From the cell containing the given text, extract its center point as (x, y) coordinate. 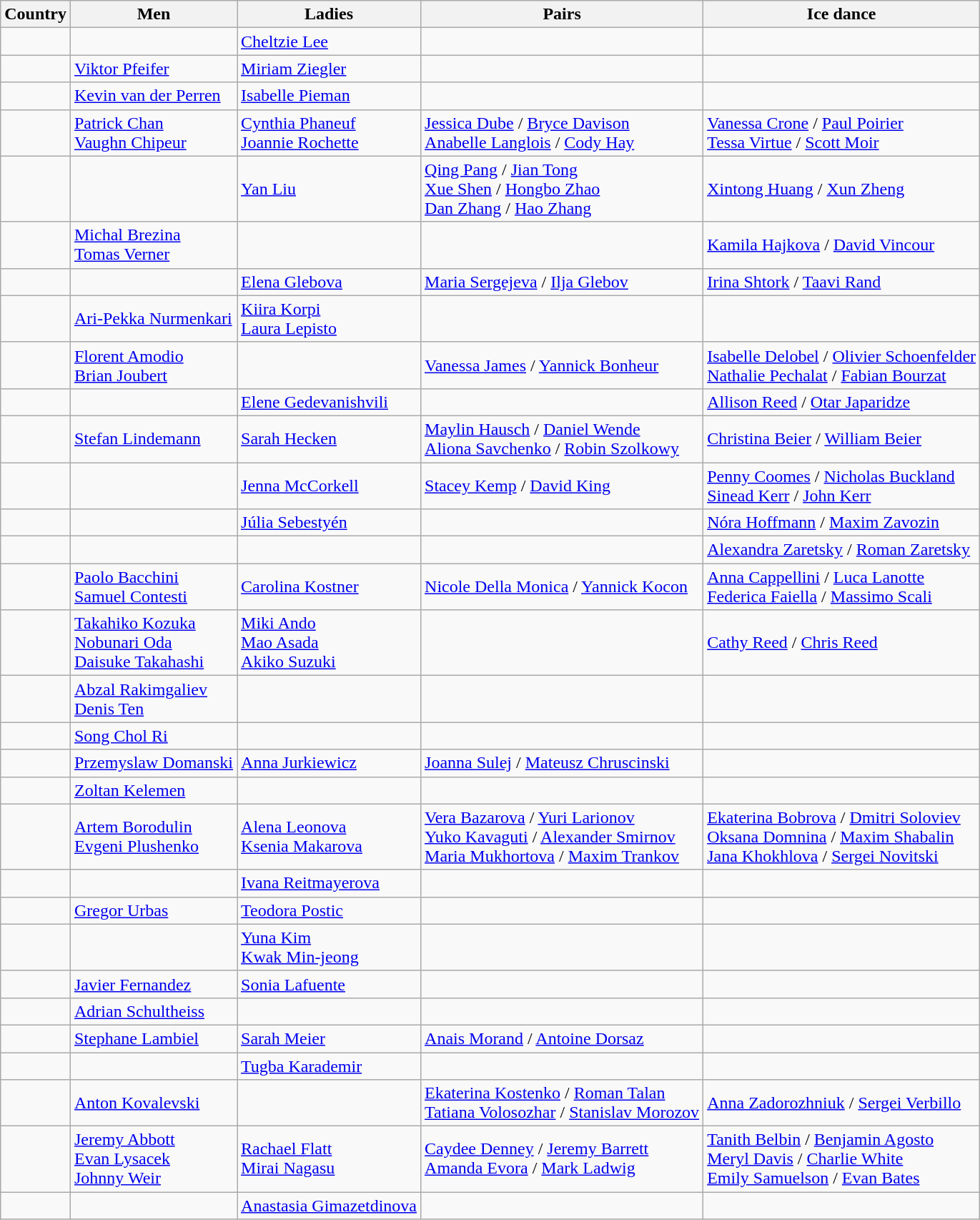
Isabelle Pieman (329, 96)
Irina Shtork / Taavi Rand (842, 282)
Pairs (562, 14)
Ladies (329, 14)
Vanessa James / Yannick Bonheur (562, 365)
Maria Sergejeva / Ilja Glebov (562, 282)
Rachael Flatt Mirai Nagasu (329, 1159)
Stacey Kemp / David King (562, 485)
Alena Leonova Ksenia Makarova (329, 837)
Anna Cappellini / Luca Lanotte Federica Faiella / Massimo Scali (842, 586)
Allison Reed / Otar Japaridze (842, 402)
Cheltzie Lee (329, 41)
Javier Fernandez (153, 984)
Anais Morand / Antoine Dorsaz (562, 1038)
Kiira Korpi Laura Lepisto (329, 319)
Elena Glebova (329, 282)
Ari-Pekka Nurmenkari (153, 319)
Carolina Kostner (329, 586)
Anna Zadorozhniuk / Sergei Verbillo (842, 1103)
Nicole Della Monica / Yannick Kocon (562, 586)
Sarah Meier (329, 1038)
Tugba Karademir (329, 1066)
Anastasia Gimazetdinova (329, 1206)
Joanna Sulej / Mateusz Chruscinski (562, 763)
Miriam Ziegler (329, 69)
Kamila Hajkova / David Vincour (842, 245)
Júlia Sebestyén (329, 523)
Elene Gedevanishvili (329, 402)
Jessica Dube / Bryce Davison Anabelle Langlois / Cody Hay (562, 133)
Ekaterina Kostenko / Roman Talan Tatiana Volosozhar / Stanislav Morozov (562, 1103)
Paolo Bacchini Samuel Contesti (153, 586)
Nóra Hoffmann / Maxim Zavozin (842, 523)
Abzal Rakimgaliev Denis Ten (153, 699)
Xintong Huang / Xun Zheng (842, 189)
Kevin van der Perren (153, 96)
Vera Bazarova / Yuri Larionov Yuko Kavaguti / Alexander Smirnov Maria Mukhortova / Maxim Trankov (562, 837)
Teodora Postic (329, 910)
Ivana Reitmayerova (329, 883)
Miki Ando Mao Asada Akiko Suzuki (329, 643)
Sonia Lafuente (329, 984)
Qing Pang / Jian Tong Xue Shen / Hongbo Zhao Dan Zhang / Hao Zhang (562, 189)
Jeremy Abbott Evan Lysacek Johnny Weir (153, 1159)
Country (36, 14)
Caydee Denney / Jeremy Barrett Amanda Evora / Mark Ladwig (562, 1159)
Vanessa Crone / Paul Poirier Tessa Virtue / Scott Moir (842, 133)
Yan Liu (329, 189)
Penny Coomes / Nicholas Buckland Sinead Kerr / John Kerr (842, 485)
Anton Kovalevski (153, 1103)
Viktor Pfeifer (153, 69)
Artem Borodulin Evgeni Plushenko (153, 837)
Zoltan Kelemen (153, 790)
Tanith Belbin / Benjamin Agosto Meryl Davis / Charlie White Emily Samuelson / Evan Bates (842, 1159)
Maylin Hausch / Daniel Wende Aliona Savchenko / Robin Szolkowy (562, 439)
Song Chol Ri (153, 736)
Anna Jurkiewicz (329, 763)
Ice dance (842, 14)
Takahiko Kozuka Nobunari Oda Daisuke Takahashi (153, 643)
Alexandra Zaretsky / Roman Zaretsky (842, 550)
Ekaterina Bobrova / Dmitri Soloviev Oksana Domnina / Maxim Shabalin Jana Khokhlova / Sergei Novitski (842, 837)
Florent Amodio Brian Joubert (153, 365)
Stephane Lambiel (153, 1038)
Przemyslaw Domanski (153, 763)
Gregor Urbas (153, 910)
Adrian Schultheiss (153, 1011)
Christina Beier / William Beier (842, 439)
Michal Brezina Tomas Verner (153, 245)
Patrick Chan Vaughn Chipeur (153, 133)
Sarah Hecken (329, 439)
Yuna Kim Kwak Min-jeong (329, 947)
Men (153, 14)
Stefan Lindemann (153, 439)
Jenna McCorkell (329, 485)
Isabelle Delobel / Olivier Schoenfelder Nathalie Pechalat / Fabian Bourzat (842, 365)
Cathy Reed / Chris Reed (842, 643)
Cynthia Phaneuf Joannie Rochette (329, 133)
